Provide the (x, y) coordinate of the cell's center where the given text is located.  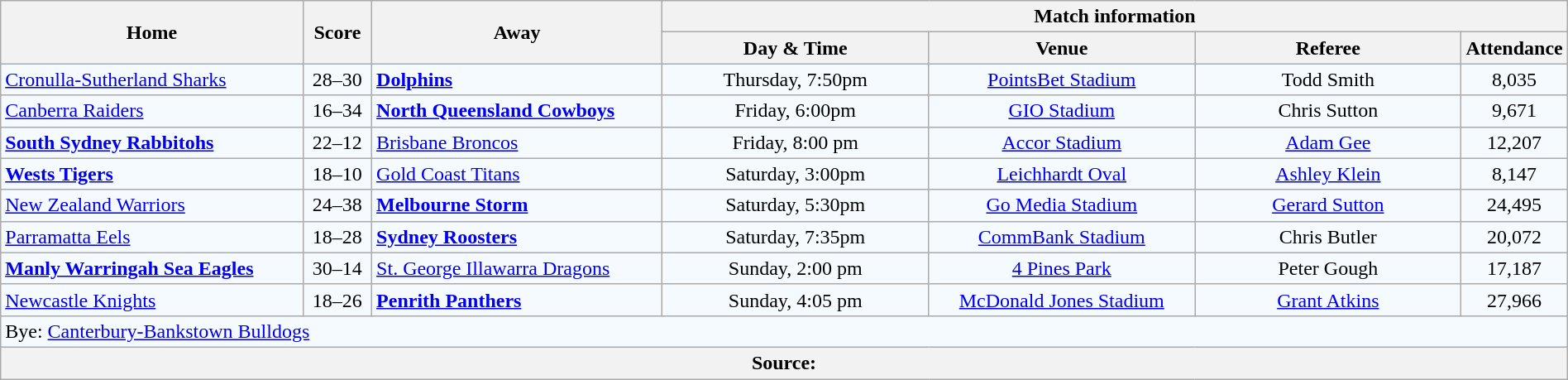
Ashley Klein (1328, 174)
Away (518, 32)
Match information (1115, 17)
24,495 (1514, 205)
St. George Illawarra Dragons (518, 268)
Todd Smith (1328, 79)
Thursday, 7:50pm (796, 79)
8,147 (1514, 174)
Day & Time (796, 48)
Attendance (1514, 48)
Gerard Sutton (1328, 205)
Sydney Roosters (518, 237)
Sunday, 4:05 pm (796, 300)
Score (337, 32)
Melbourne Storm (518, 205)
Saturday, 3:00pm (796, 174)
20,072 (1514, 237)
Home (152, 32)
Venue (1062, 48)
Parramatta Eels (152, 237)
17,187 (1514, 268)
Canberra Raiders (152, 111)
Leichhardt Oval (1062, 174)
Newcastle Knights (152, 300)
Bye: Canterbury-Bankstown Bulldogs (784, 331)
28–30 (337, 79)
Peter Gough (1328, 268)
9,671 (1514, 111)
Friday, 6:00pm (796, 111)
CommBank Stadium (1062, 237)
Source: (784, 363)
22–12 (337, 142)
27,966 (1514, 300)
Saturday, 7:35pm (796, 237)
Referee (1328, 48)
8,035 (1514, 79)
Friday, 8:00 pm (796, 142)
Adam Gee (1328, 142)
Penrith Panthers (518, 300)
Go Media Stadium (1062, 205)
Gold Coast Titans (518, 174)
McDonald Jones Stadium (1062, 300)
Saturday, 5:30pm (796, 205)
Manly Warringah Sea Eagles (152, 268)
North Queensland Cowboys (518, 111)
Sunday, 2:00 pm (796, 268)
24–38 (337, 205)
12,207 (1514, 142)
PointsBet Stadium (1062, 79)
GIO Stadium (1062, 111)
Chris Sutton (1328, 111)
16–34 (337, 111)
South Sydney Rabbitohs (152, 142)
Wests Tigers (152, 174)
Grant Atkins (1328, 300)
Chris Butler (1328, 237)
18–26 (337, 300)
30–14 (337, 268)
Dolphins (518, 79)
18–28 (337, 237)
18–10 (337, 174)
Accor Stadium (1062, 142)
Cronulla-Sutherland Sharks (152, 79)
New Zealand Warriors (152, 205)
4 Pines Park (1062, 268)
Brisbane Broncos (518, 142)
